Find where the given text appears and provide that cell's center as [X, Y] coordinate. 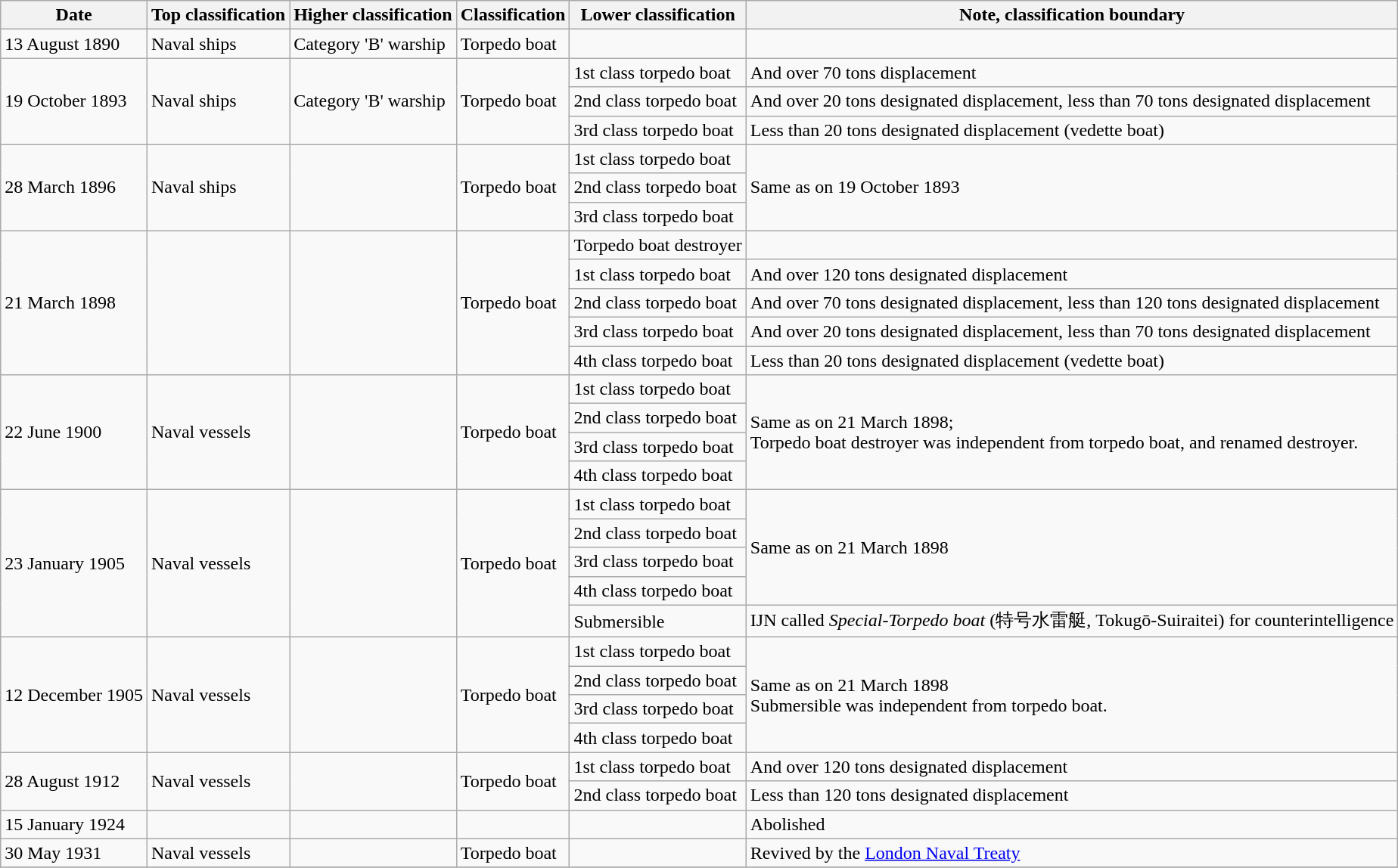
15 January 1924 [74, 824]
And over 70 tons designated displacement, less than 120 tons designated displacement [1072, 302]
Less than 120 tons designated displacement [1072, 795]
19 October 1893 [74, 101]
22 June 1900 [74, 432]
Note, classification boundary [1072, 15]
Abolished [1072, 824]
Revived by the London Naval Treaty [1072, 853]
Top classification [218, 15]
Lower classification [658, 15]
And over 70 tons displacement [1072, 73]
Same as on 21 March 1898 [1072, 547]
23 January 1905 [74, 564]
IJN called Special-Torpedo boat (特号水雷艇, Tokugō-Suiraitei) for counterintelligence [1072, 622]
Same as on 21 March 1898;Torpedo boat destroyer was independent from torpedo boat, and renamed destroyer. [1072, 432]
Higher classification [374, 15]
Same as on 19 October 1893 [1072, 188]
Date [74, 15]
Submersible [658, 622]
28 March 1896 [74, 188]
30 May 1931 [74, 853]
12 December 1905 [74, 695]
13 August 1890 [74, 44]
28 August 1912 [74, 781]
Torpedo boat destroyer [658, 245]
Same as on 21 March 1898Submersible was independent from torpedo boat. [1072, 695]
Classification [513, 15]
21 March 1898 [74, 302]
